Determine the [X, Y] coordinate at the center of the cell enclosing the given text.  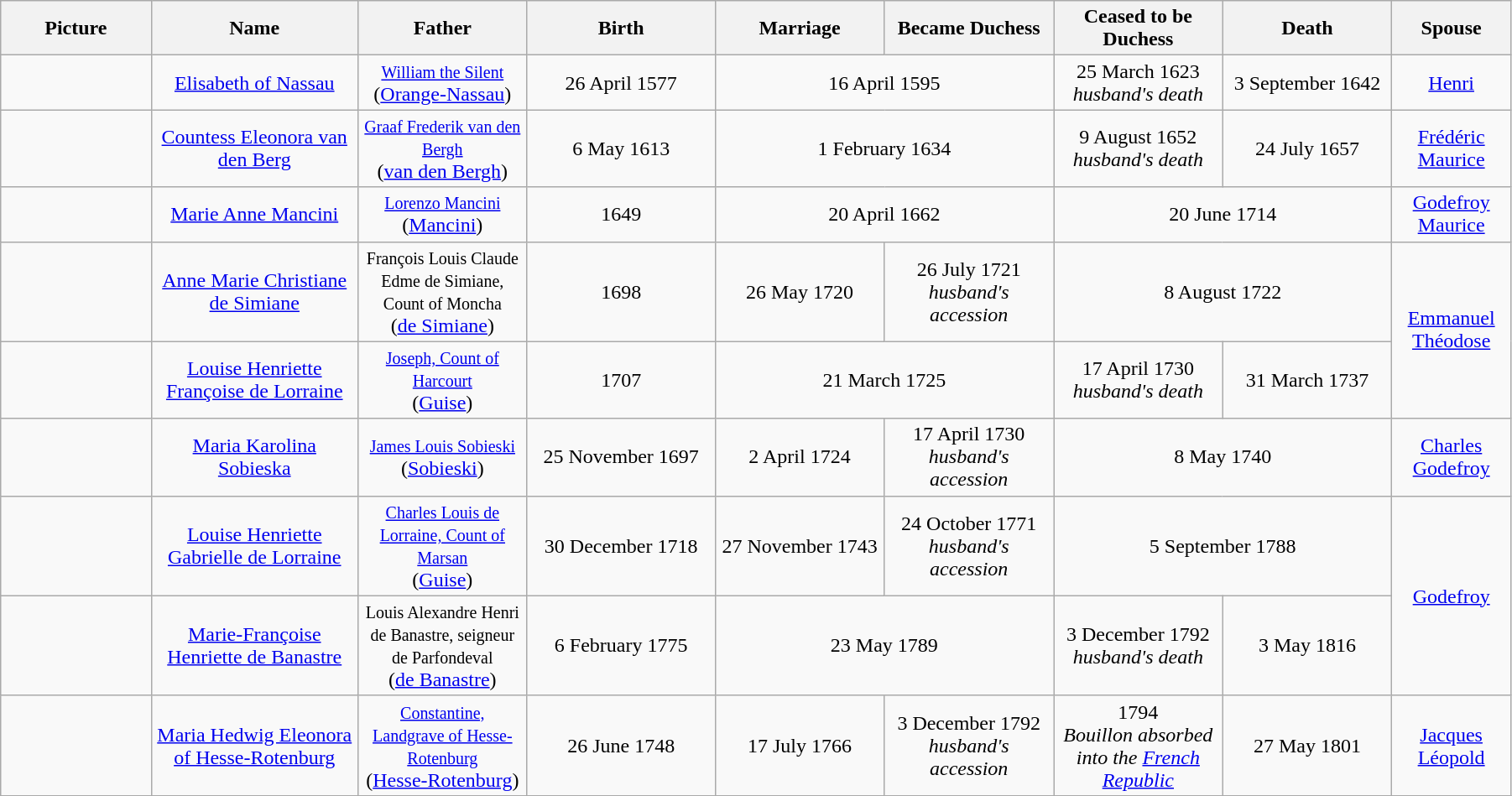
Godefroy [1452, 596]
26 July 1721husband's accession [969, 292]
Constantine, Landgrave of Hesse-Rotenburg (Hesse-Rotenburg) [442, 745]
Joseph, Count of Harcourt (Guise) [442, 380]
Lorenzo Mancini (Mancini) [442, 215]
1649 [621, 215]
Frédéric Maurice [1452, 148]
26 April 1577 [621, 82]
Maria Hedwig Eleonora of Hesse-Rotenburg [254, 745]
27 November 1743 [800, 545]
16 April 1595 [884, 82]
Charles Louis de Lorraine, Count of Marsan (Guise) [442, 545]
20 June 1714 [1223, 215]
1707 [621, 380]
25 March 1623husband's death [1139, 82]
Graaf Frederik van den Bergh(van den Bergh) [442, 148]
Became Duchess [969, 29]
Countess Eleonora van den Berg [254, 148]
17 April 1730husband's death [1139, 380]
8 May 1740 [1223, 457]
1794Bouillon absorbed into the French Republic [1139, 745]
Maria Karolina Sobieska [254, 457]
Marriage [800, 29]
Spouse [1452, 29]
24 October 1771husband's accession [969, 545]
26 June 1748 [621, 745]
25 November 1697 [621, 457]
24 July 1657 [1307, 148]
Death [1307, 29]
26 May 1720 [800, 292]
30 December 1718 [621, 545]
Godefroy Maurice [1452, 215]
3 May 1816 [1307, 646]
5 September 1788 [1223, 545]
François Louis Claude Edme de Simiane, Count of Moncha (de Simiane) [442, 292]
Louise Henriette Gabrielle de Lorraine [254, 545]
1 February 1634 [884, 148]
6 May 1613 [621, 148]
21 March 1725 [884, 380]
6 February 1775 [621, 646]
Jacques Léopold [1452, 745]
Emmanuel Théodose [1452, 330]
Louise Henriette Françoise de Lorraine [254, 380]
2 April 1724 [800, 457]
Henri [1452, 82]
Marie Anne Mancini [254, 215]
Ceased to be Duchess [1139, 29]
3 December 1792husband's accession [969, 745]
23 May 1789 [884, 646]
20 April 1662 [884, 215]
Name [254, 29]
Marie-Françoise Henriette de Banastre [254, 646]
17 April 1730husband's accession [969, 457]
Picture [76, 29]
8 August 1722 [1223, 292]
1698 [621, 292]
31 March 1737 [1307, 380]
Anne Marie Christiane de Simiane [254, 292]
William the Silent (Orange-Nassau) [442, 82]
Louis Alexandre Henri de Banastre, seigneur de Parfondeval (de Banastre) [442, 646]
27 May 1801 [1307, 745]
17 July 1766 [800, 745]
James Louis Sobieski (Sobieski) [442, 457]
3 December 1792husband's death [1139, 646]
Charles Godefroy [1452, 457]
3 September 1642 [1307, 82]
Elisabeth of Nassau [254, 82]
Birth [621, 29]
9 August 1652husband's death [1139, 148]
Father [442, 29]
